Determine the [x, y] coordinate at the center of the cell enclosing the given text.  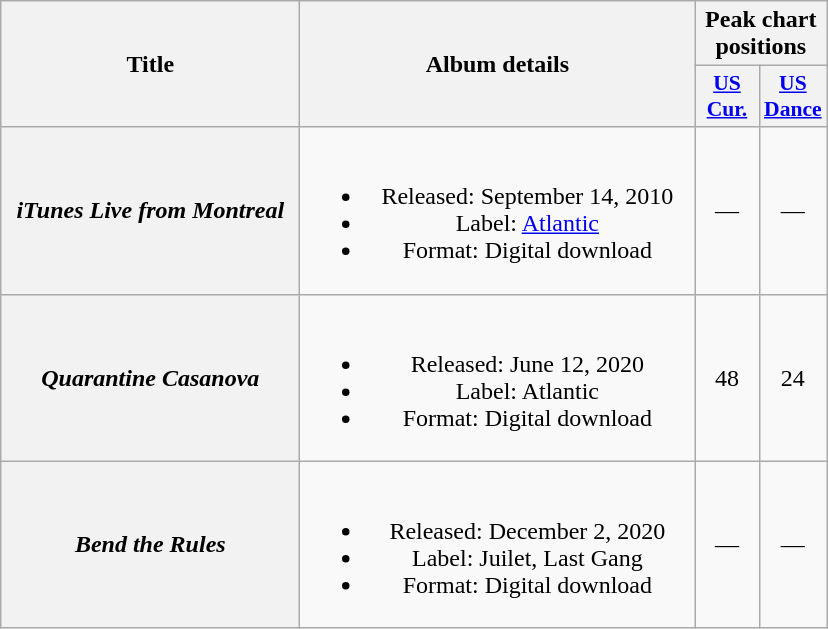
USCur. [727, 96]
iTunes Live from Montreal [150, 210]
48 [727, 378]
24 [793, 378]
Album details [498, 64]
Peak chart positions [761, 34]
Released: June 12, 2020Label: AtlanticFormat: Digital download [498, 378]
US Dance [793, 96]
Title [150, 64]
Quarantine Casanova [150, 378]
Released: September 14, 2010Label: AtlanticFormat: Digital download [498, 210]
Released: December 2, 2020Label: Juilet, Last GangFormat: Digital download [498, 544]
Bend the Rules [150, 544]
